Capture the cell that displays the provided text and extract its (X, Y) central coordinate. 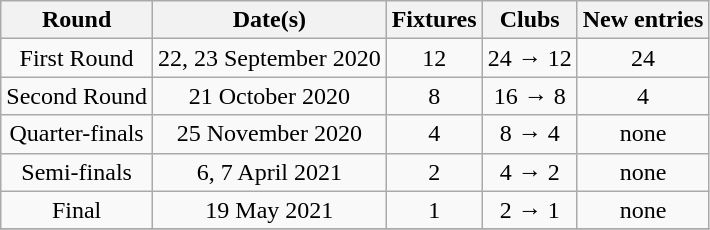
Quarter-finals (77, 134)
Final (77, 210)
Fixtures (434, 20)
16 → 8 (530, 96)
4 → 2 (530, 172)
25 November 2020 (269, 134)
12 (434, 58)
21 October 2020 (269, 96)
Semi-finals (77, 172)
Round (77, 20)
Clubs (530, 20)
24 (643, 58)
6, 7 April 2021 (269, 172)
24 → 12 (530, 58)
2 (434, 172)
19 May 2021 (269, 210)
8 (434, 96)
Second Round (77, 96)
1 (434, 210)
First Round (77, 58)
2 → 1 (530, 210)
8 → 4 (530, 134)
Date(s) (269, 20)
22, 23 September 2020 (269, 58)
New entries (643, 20)
